Locate the cell with the specified text and output its [X, Y] center coordinate. 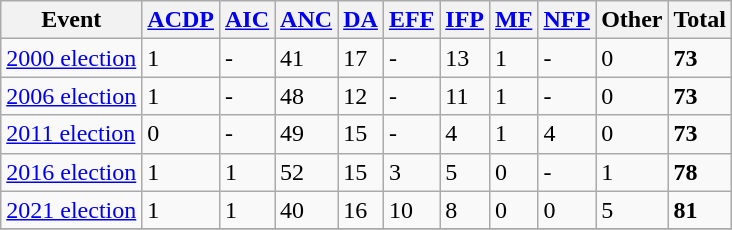
13 [465, 58]
2021 election [72, 210]
81 [700, 210]
2011 election [72, 134]
12 [361, 96]
ACDP [181, 20]
16 [361, 210]
DA [361, 20]
8 [465, 210]
52 [306, 172]
78 [700, 172]
11 [465, 96]
Total [700, 20]
2000 election [72, 58]
Event [72, 20]
NFP [567, 20]
3 [411, 172]
17 [361, 58]
2016 election [72, 172]
MF [513, 20]
2006 election [72, 96]
10 [411, 210]
ANC [306, 20]
Other [632, 20]
AIC [246, 20]
49 [306, 134]
EFF [411, 20]
48 [306, 96]
41 [306, 58]
IFP [465, 20]
40 [306, 210]
